Pinpoint the cell where the given text exists, returning its [X, Y] midpoint coordinate. 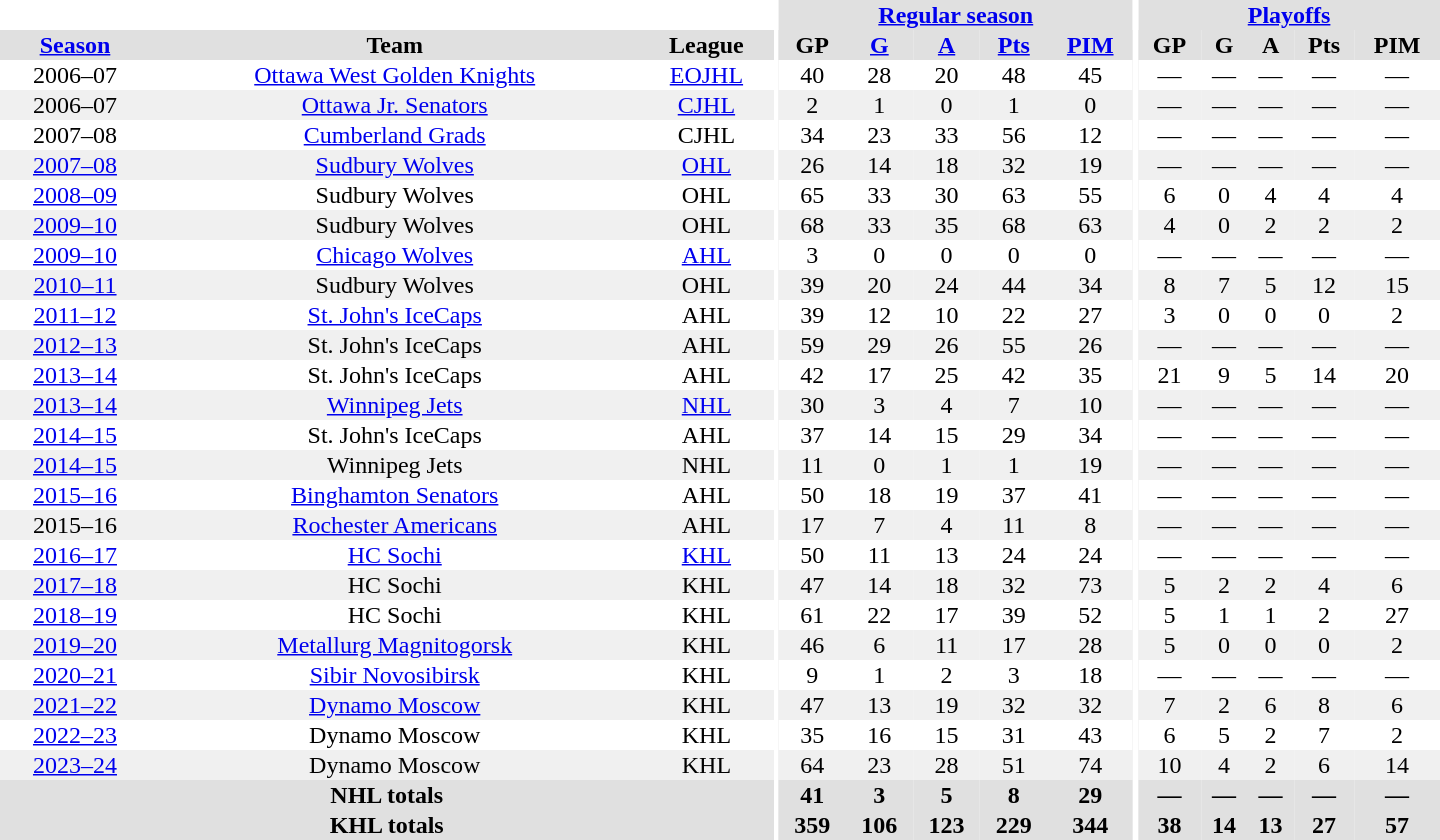
2022–23 [75, 735]
2017–18 [75, 585]
2021–22 [75, 705]
38 [1170, 825]
Playoffs [1289, 15]
2010–11 [75, 285]
73 [1090, 585]
45 [1090, 75]
44 [1014, 285]
NHL totals [386, 795]
46 [812, 645]
2023–24 [75, 765]
48 [1014, 75]
Season [75, 45]
106 [880, 825]
59 [812, 345]
2020–21 [75, 675]
56 [1014, 135]
64 [812, 765]
Regular season [956, 15]
2016–17 [75, 555]
61 [812, 615]
KHL totals [386, 825]
21 [1170, 375]
16 [880, 735]
31 [1014, 735]
Rochester Americans [394, 525]
Team [394, 45]
2019–20 [75, 645]
57 [1397, 825]
Ottawa Jr. Senators [394, 105]
Ottawa West Golden Knights [394, 75]
Metallurg Magnitogorsk [394, 645]
Sibir Novosibirsk [394, 675]
EOJHL [706, 75]
2011–12 [75, 315]
65 [812, 195]
Binghamton Senators [394, 495]
2012–13 [75, 345]
Cumberland Grads [394, 135]
40 [812, 75]
Chicago Wolves [394, 255]
344 [1090, 825]
25 [946, 375]
2018–19 [75, 615]
123 [946, 825]
74 [1090, 765]
359 [812, 825]
43 [1090, 735]
League [706, 45]
52 [1090, 615]
2008–09 [75, 195]
51 [1014, 765]
229 [1014, 825]
